For the text-containing cell, return its midpoint in (x, y) coordinate format. 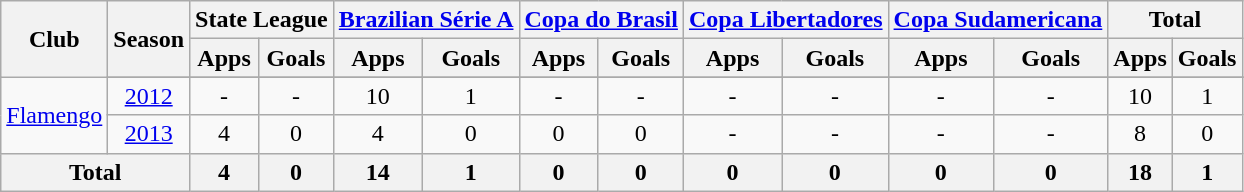
Flamengo (54, 115)
State League (262, 20)
Club (54, 39)
14 (378, 172)
Brazilian Série A (426, 20)
Copa Libertadores (786, 20)
Copa Sudamericana (998, 20)
2013 (149, 134)
8 (1140, 134)
Copa do Brasil (601, 20)
18 (1140, 172)
Season (149, 39)
2012 (149, 96)
